Output the (x, y) coordinate of the center of the cell containing the given text.  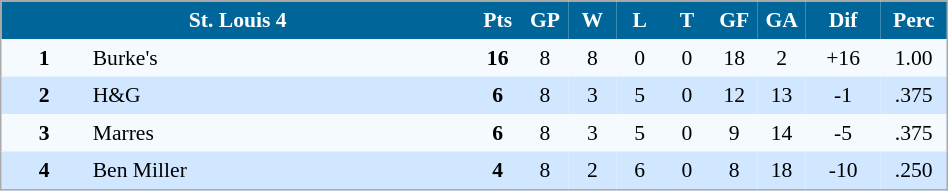
-10 (843, 171)
16 (498, 58)
1 (44, 58)
W (592, 20)
T (686, 20)
+16 (843, 58)
Perc (914, 20)
Ben Miller (280, 171)
H&G (280, 95)
GF (734, 20)
Pts (498, 20)
Burke's (280, 58)
9 (734, 133)
Dif (843, 20)
14 (782, 133)
GP (544, 20)
1.00 (914, 58)
13 (782, 95)
St. Louis 4 (238, 20)
Marres (280, 133)
.250 (914, 171)
-5 (843, 133)
L (640, 20)
-1 (843, 95)
GA (782, 20)
12 (734, 95)
